For the text-containing cell, return its midpoint in (x, y) coordinate format. 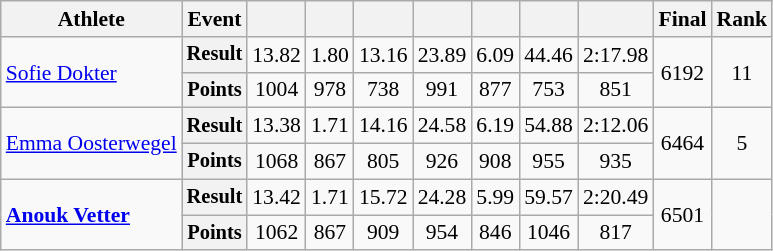
Sofie Dokter (92, 72)
13.42 (276, 197)
955 (548, 162)
5.99 (495, 197)
738 (384, 90)
6501 (682, 214)
909 (384, 233)
935 (616, 162)
15.72 (384, 197)
24.58 (442, 126)
1046 (548, 233)
6.19 (495, 126)
2:12.06 (616, 126)
877 (495, 90)
14.16 (384, 126)
54.88 (548, 126)
Athlete (92, 19)
59.57 (548, 197)
978 (330, 90)
908 (495, 162)
23.89 (442, 55)
817 (616, 233)
6192 (682, 72)
Final (682, 19)
753 (548, 90)
11 (742, 72)
851 (616, 90)
1062 (276, 233)
5 (742, 144)
926 (442, 162)
Emma Oosterwegel (92, 144)
13.16 (384, 55)
805 (384, 162)
6.09 (495, 55)
991 (442, 90)
13.38 (276, 126)
2:20.49 (616, 197)
24.28 (442, 197)
1004 (276, 90)
Rank (742, 19)
1.80 (330, 55)
Anouk Vetter (92, 214)
954 (442, 233)
Event (215, 19)
2:17.98 (616, 55)
1068 (276, 162)
13.82 (276, 55)
44.46 (548, 55)
846 (495, 233)
6464 (682, 144)
